Detect which cell encompasses the target text, then output its [X, Y] center coordinate. 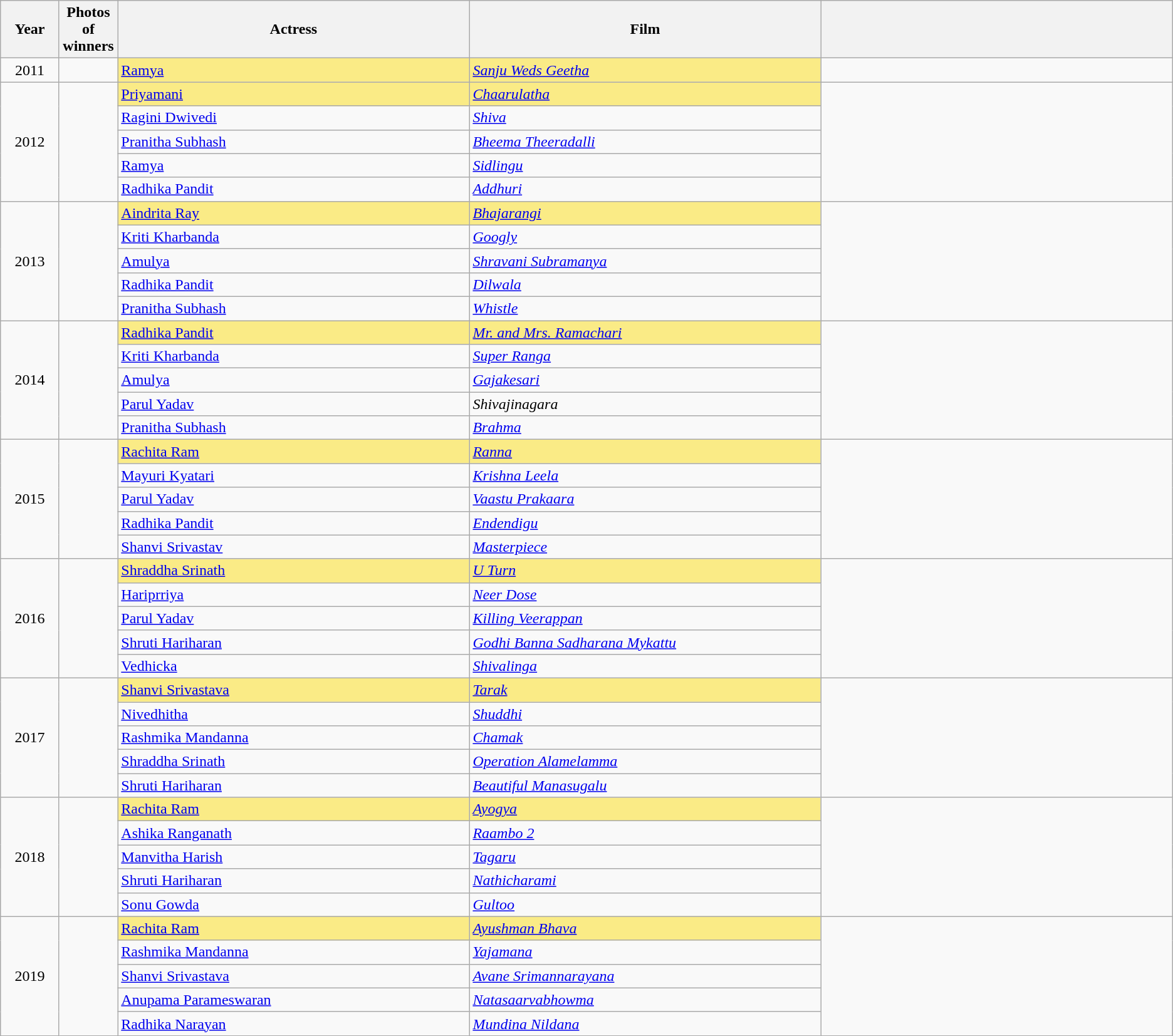
Ayogya [645, 809]
Sonu Gowda [293, 904]
Addhuri [645, 189]
Shivajinagara [645, 404]
Chaarulatha [645, 94]
Tarak [645, 690]
U Turn [645, 571]
Sanju Weds Geetha [645, 70]
Brahma [645, 428]
Mundina Nildana [645, 1023]
Ayushman Bhava [645, 928]
Anupama Parameswaran [293, 1000]
Ragini Dwivedi [293, 118]
Radhika Narayan [293, 1023]
Googly [645, 237]
Gultoo [645, 904]
Shuddhi [645, 713]
Masterpiece [645, 547]
2011 [30, 70]
Film [645, 29]
Super Ranga [645, 356]
2012 [30, 142]
Sidlingu [645, 165]
Chamak [645, 738]
Shravani Subramanya [645, 261]
Operation Alamelamma [645, 762]
Vedhicka [293, 666]
Avane Srimannarayana [645, 976]
Yajamana [645, 952]
Killing Veerappan [645, 618]
Shivalinga [645, 666]
Shanvi Srivastav [293, 547]
Beautiful Manasugalu [645, 785]
2018 [30, 857]
Gajakesari [645, 380]
Neer Dose [645, 594]
Dilwala [645, 284]
Raambo 2 [645, 833]
Actress [293, 29]
Mr. and Mrs. Ramachari [645, 333]
Nathicharami [645, 881]
Endendigu [645, 523]
2017 [30, 737]
Year [30, 29]
Vaastu Prakaara [645, 499]
Natasaarvabhowma [645, 1000]
Hariprriya [293, 594]
Godhi Banna Sadharana Mykattu [645, 642]
Nivedhitha [293, 713]
2013 [30, 261]
Mayuri Kyatari [293, 475]
Whistle [645, 308]
Aindrita Ray [293, 213]
2019 [30, 976]
2016 [30, 618]
Ashika Ranganath [293, 833]
Ranna [645, 452]
Krishna Leela [645, 475]
Priyamani [293, 94]
2015 [30, 499]
Bheema Theeradalli [645, 142]
Tagaru [645, 857]
2014 [30, 380]
Shiva [645, 118]
Manvitha Harish [293, 857]
Photos of winners [88, 29]
Bhajarangi [645, 213]
